Return the [X, Y] coordinate for the center point of the cell that contains the specified text.  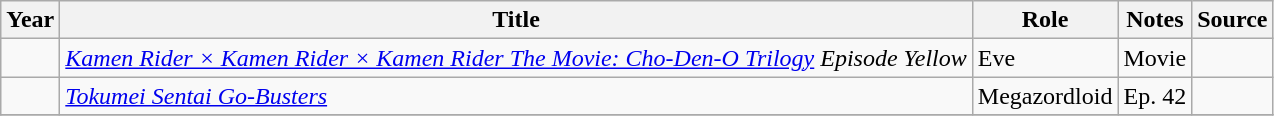
Source [1232, 20]
Title [516, 20]
Eve [1045, 58]
Movie [1155, 58]
Notes [1155, 20]
Role [1045, 20]
Tokumei Sentai Go-Busters [516, 96]
Megazordloid [1045, 96]
Ep. 42 [1155, 96]
Kamen Rider × Kamen Rider × Kamen Rider The Movie: Cho-Den-O Trilogy Episode Yellow [516, 58]
Year [30, 20]
